Search for the cell housing the specified text and yield its [X, Y] center coordinate. 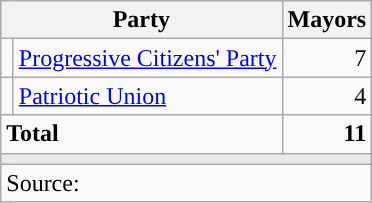
Patriotic Union [148, 96]
Source: [186, 183]
7 [327, 58]
Progressive Citizens' Party [148, 58]
Party [142, 20]
Total [142, 134]
Mayors [327, 20]
4 [327, 96]
11 [327, 134]
